Return (x, y) of the center of cell containing provided text 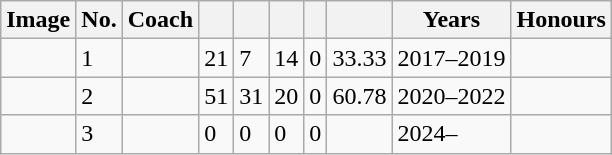
1 (99, 58)
2020–2022 (452, 96)
51 (216, 96)
2024– (452, 134)
No. (99, 20)
21 (216, 58)
33.33 (360, 58)
60.78 (360, 96)
2017–2019 (452, 58)
20 (286, 96)
2 (99, 96)
3 (99, 134)
Honours (561, 20)
14 (286, 58)
7 (252, 58)
Image (38, 20)
Coach (160, 20)
Years (452, 20)
31 (252, 96)
